Detect which cell encompasses the target text, then output its [X, Y] center coordinate. 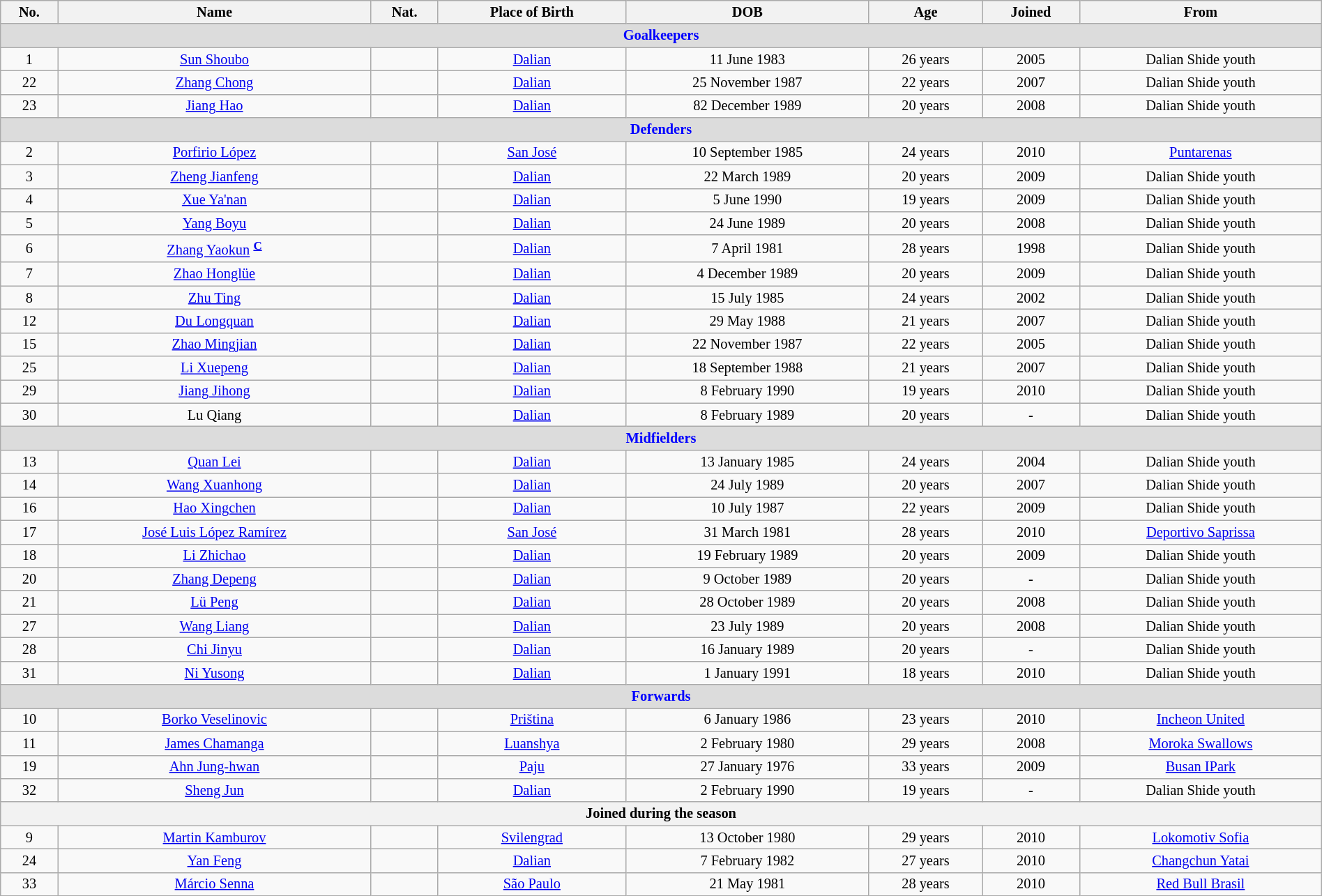
31 March 1981 [747, 532]
Place of Birth [531, 12]
7 [29, 274]
Yang Boyu [215, 223]
5 June 1990 [747, 200]
Borko Veselinovic [215, 720]
Zhu Ting [215, 298]
Moroka Swallows [1201, 743]
Du Longquan [215, 321]
13 October 1980 [747, 837]
No. [29, 12]
8 February 1990 [747, 391]
26 years [925, 59]
11 [29, 743]
7 April 1981 [747, 248]
19 [29, 767]
Li Zhichao [215, 556]
16 January 1989 [747, 649]
29 [29, 391]
Deportivo Saprissa [1201, 532]
Zheng Jianfeng [215, 176]
23 [29, 106]
13 [29, 462]
6 January 1986 [747, 720]
4 [29, 200]
Wang Xuanhong [215, 485]
Lokomotiv Sofia [1201, 837]
Quan Lei [215, 462]
9 [29, 837]
Paju [531, 767]
17 [29, 532]
25 November 1987 [747, 82]
8 [29, 298]
29 May 1988 [747, 321]
Yan Feng [215, 860]
Martin Kamburov [215, 837]
28 October 1989 [747, 602]
30 [29, 415]
5 [29, 223]
Busan IPark [1201, 767]
Midfielders [661, 438]
22 November 1987 [747, 344]
15 [29, 344]
19 February 1989 [747, 556]
27 [29, 626]
Jiang Jihong [215, 391]
Name [215, 12]
33 years [925, 767]
23 July 1989 [747, 626]
14 [29, 485]
Changchun Yatai [1201, 860]
Jiang Hao [215, 106]
27 January 1976 [747, 767]
Forwards [661, 697]
20 [29, 579]
24 June 1989 [747, 223]
Priština [531, 720]
2 [29, 153]
12 [29, 321]
Márcio Senna [215, 884]
23 years [925, 720]
9 October 1989 [747, 579]
São Paulo [531, 884]
28 [29, 649]
18 September 1988 [747, 367]
2 February 1990 [747, 790]
27 years [925, 860]
13 January 1985 [747, 462]
2004 [1031, 462]
82 December 1989 [747, 106]
2002 [1031, 298]
2 February 1980 [747, 743]
10 September 1985 [747, 153]
22 March 1989 [747, 176]
21 May 1981 [747, 884]
Ni Yusong [215, 673]
24 July 1989 [747, 485]
Xue Ya'nan [215, 200]
Zhao Mingjian [215, 344]
15 July 1985 [747, 298]
Luanshya [531, 743]
22 [29, 82]
Sheng Jun [215, 790]
25 [29, 367]
DOB [747, 12]
10 July 1987 [747, 508]
32 [29, 790]
Lü Peng [215, 602]
Zhang Depeng [215, 579]
8 February 1989 [747, 415]
1998 [1031, 248]
Zhao Honglüe [215, 274]
4 December 1989 [747, 274]
Incheon United [1201, 720]
18 years [925, 673]
1 January 1991 [747, 673]
Porfirio López [215, 153]
Age [925, 12]
3 [29, 176]
6 [29, 248]
7 February 1982 [747, 860]
Chi Jinyu [215, 649]
Lu Qiang [215, 415]
Wang Liang [215, 626]
1 [29, 59]
Defenders [661, 130]
Joined [1031, 12]
21 [29, 602]
Zhang Chong [215, 82]
Puntarenas [1201, 153]
José Luis López Ramírez [215, 532]
Goalkeepers [661, 36]
James Chamanga [215, 743]
Hao Xingchen [215, 508]
Sun Shoubo [215, 59]
16 [29, 508]
10 [29, 720]
18 [29, 556]
Red Bull Brasil [1201, 884]
Li Xuepeng [215, 367]
Zhang Yaokun C [215, 248]
24 [29, 860]
Nat. [404, 12]
Svilengrad [531, 837]
Ahn Jung-hwan [215, 767]
Joined during the season [661, 814]
31 [29, 673]
11 June 1983 [747, 59]
From [1201, 12]
33 [29, 884]
